Identify which cell holds the provided text, then report its [x, y] central coordinate. 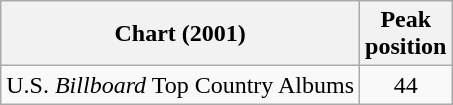
Chart (2001) [180, 34]
Peakposition [406, 34]
U.S. Billboard Top Country Albums [180, 85]
44 [406, 85]
